For the text-containing cell, return its midpoint in [x, y] coordinate format. 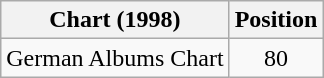
Position [276, 20]
80 [276, 58]
German Albums Chart [115, 58]
Chart (1998) [115, 20]
